Return (X, Y) of the center of cell containing provided text 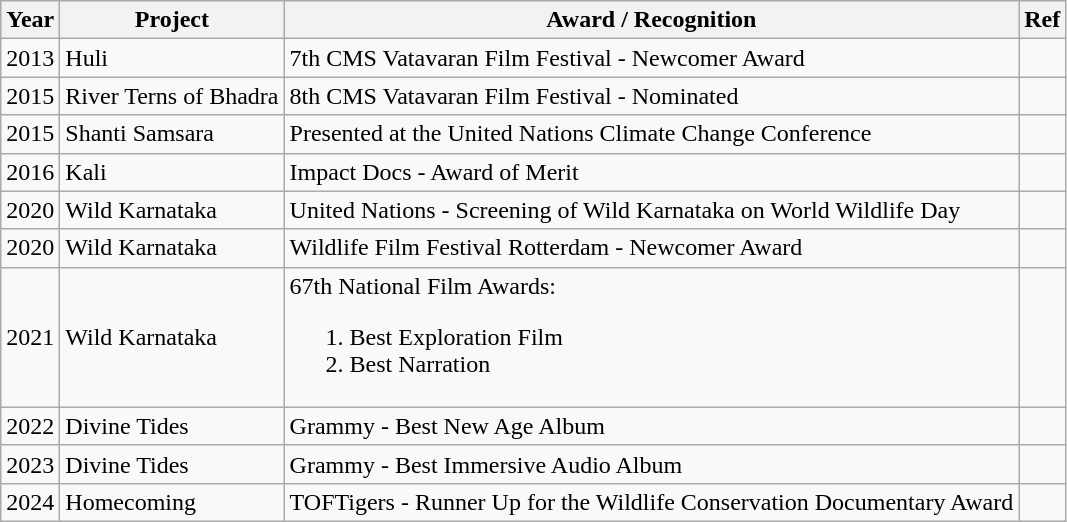
8th CMS Vatavaran Film Festival - Nominated (652, 96)
Grammy - Best Immersive Audio Album (652, 464)
2013 (30, 58)
Presented at the United Nations Climate Change Conference (652, 134)
Shanti Samsara (172, 134)
7th CMS Vatavaran Film Festival - Newcomer Award (652, 58)
Grammy - Best New Age Album (652, 426)
TOFTigers - Runner Up for the Wildlife Conservation Documentary Award (652, 502)
United Nations - Screening of Wild Karnataka on World Wildlife Day (652, 210)
2024 (30, 502)
Wildlife Film Festival Rotterdam - Newcomer Award (652, 248)
Impact Docs - Award of Merit (652, 172)
River Terns of Bhadra (172, 96)
Homecoming (172, 502)
2022 (30, 426)
67th National Film Awards:Best Exploration FilmBest Narration (652, 337)
Ref (1042, 20)
Year (30, 20)
Kali (172, 172)
2021 (30, 337)
2023 (30, 464)
Project (172, 20)
2016 (30, 172)
Award / Recognition (652, 20)
Huli (172, 58)
